Return (x, y) of the center of cell containing provided text 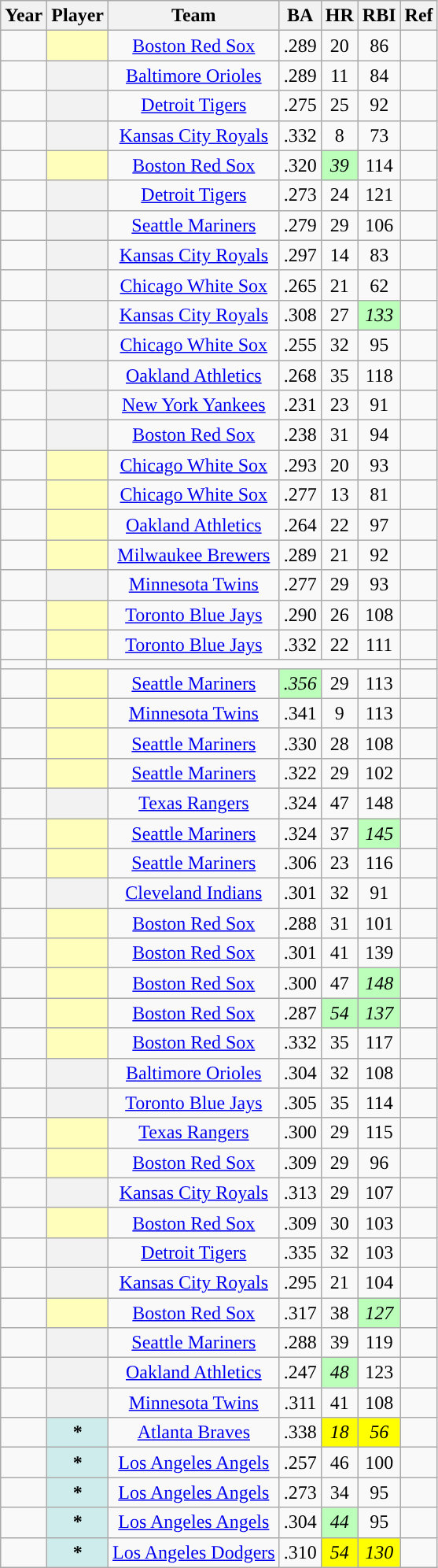
145 (379, 834)
New York Yankees (193, 405)
11 (340, 76)
Year (24, 16)
25 (340, 105)
.308 (300, 315)
100 (379, 1463)
Los Angeles Dodgers (193, 1552)
123 (379, 1373)
Cleveland Indians (193, 893)
BA (300, 16)
Ref (418, 16)
13 (340, 495)
101 (379, 923)
Atlanta Braves (193, 1433)
.279 (300, 225)
102 (379, 773)
130 (379, 1552)
.317 (300, 1312)
34 (340, 1492)
Player (78, 16)
38 (340, 1312)
.322 (300, 773)
115 (379, 1133)
56 (379, 1433)
73 (379, 135)
.268 (300, 375)
26 (340, 615)
.295 (300, 1282)
116 (379, 864)
.305 (300, 1103)
.257 (300, 1463)
.293 (300, 465)
28 (340, 743)
.287 (300, 1013)
.255 (300, 345)
27 (340, 315)
HR (340, 16)
24 (340, 195)
81 (379, 495)
133 (379, 315)
.247 (300, 1373)
.356 (300, 683)
48 (340, 1373)
.275 (300, 105)
.341 (300, 713)
139 (379, 953)
94 (379, 435)
117 (379, 1043)
14 (340, 255)
84 (379, 76)
83 (379, 255)
30 (340, 1222)
Milwaukee Brewers (193, 555)
9 (340, 713)
62 (379, 285)
.297 (300, 255)
127 (379, 1312)
37 (340, 834)
137 (379, 1013)
.320 (300, 165)
.265 (300, 285)
.231 (300, 405)
86 (379, 46)
.290 (300, 615)
.335 (300, 1252)
.311 (300, 1403)
106 (379, 225)
119 (379, 1343)
.306 (300, 864)
.338 (300, 1433)
107 (379, 1193)
.264 (300, 525)
104 (379, 1282)
.313 (300, 1193)
.310 (300, 1552)
96 (379, 1163)
8 (340, 135)
RBI (379, 16)
97 (379, 525)
121 (379, 195)
.238 (300, 435)
44 (340, 1522)
.330 (300, 743)
111 (379, 645)
Team (193, 16)
118 (379, 375)
18 (340, 1433)
46 (340, 1463)
